Pinpoint the cell where the given text exists, returning its (x, y) midpoint coordinate. 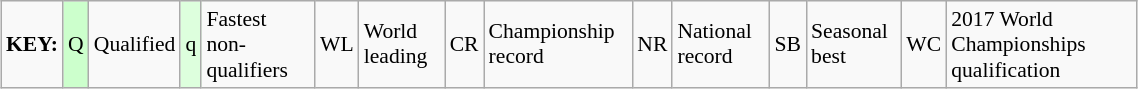
NR (652, 44)
Qualified (135, 44)
SB (788, 44)
KEY: (32, 44)
Championship record (558, 44)
2017 World Championships qualification (1042, 44)
CR (464, 44)
Fastest non-qualifiers (258, 44)
World leading (402, 44)
Q (76, 44)
q (190, 44)
WL (337, 44)
Seasonal best (854, 44)
National record (720, 44)
WC (924, 44)
